Return (x, y) of the center of cell containing provided text 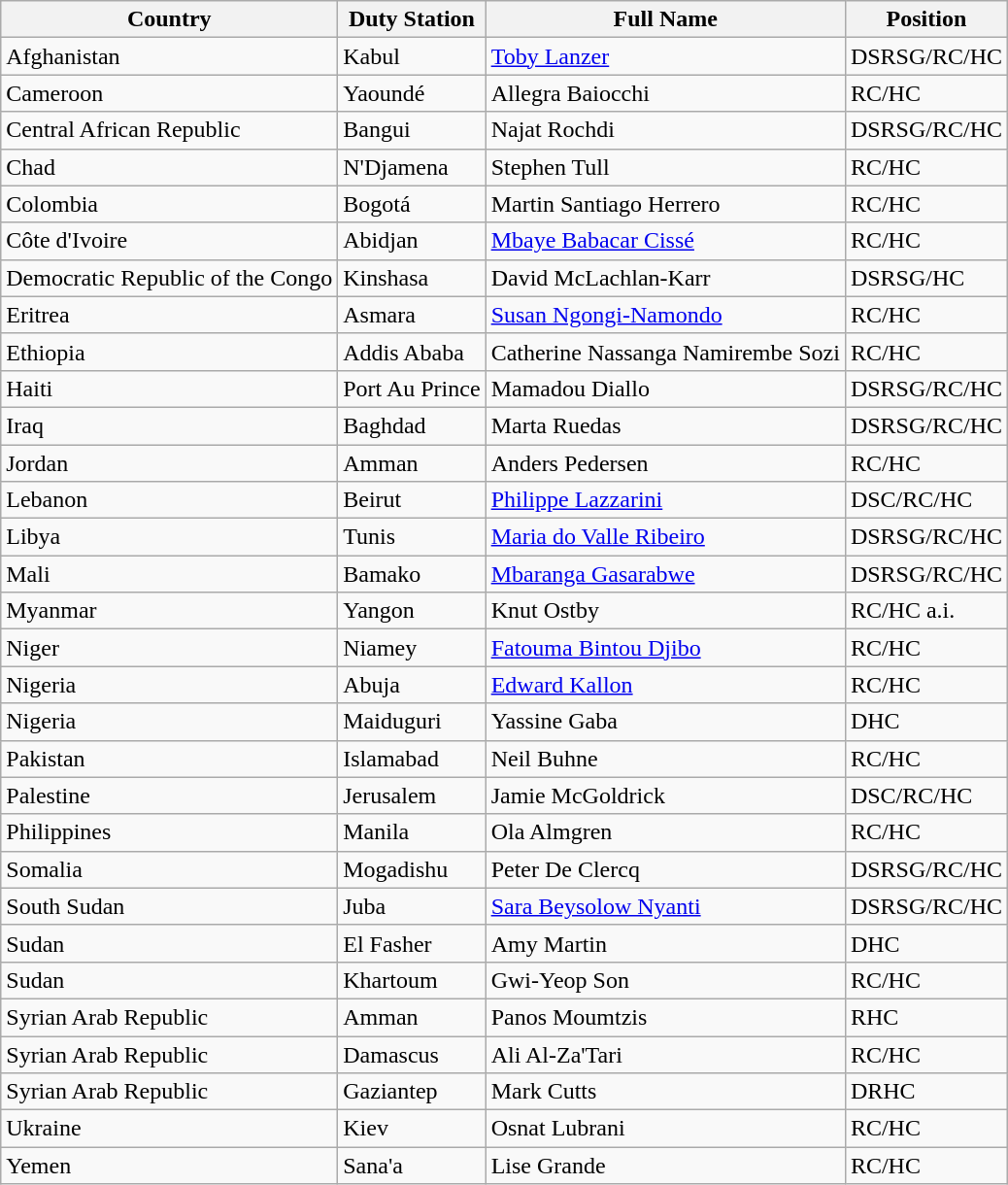
Peter De Clercq (665, 869)
Bogotá (412, 204)
Islamabad (412, 759)
Anders Pedersen (665, 463)
Sara Beysolow Nyanti (665, 906)
Knut Ostby (665, 611)
Gwi-Yeop Son (665, 980)
Neil Buhne (665, 759)
Kabul (412, 56)
Yangon (412, 611)
Maiduguri (412, 722)
Full Name (665, 19)
El Fasher (412, 943)
Position (926, 19)
Myanmar (169, 611)
Tunis (412, 537)
Côte d'Ivoire (169, 241)
Mamadou Diallo (665, 389)
Philippines (169, 832)
Country (169, 19)
David McLachlan-Karr (665, 278)
Beirut (412, 500)
Najat Rochdi (665, 130)
DRHC (926, 1092)
Susan Ngongi-Namondo (665, 315)
Central African Republic (169, 130)
Jerusalem (412, 796)
DSRSG/HC (926, 278)
Haiti (169, 389)
Kiev (412, 1129)
Allegra Baiocchi (665, 93)
Ola Almgren (665, 832)
Juba (412, 906)
RHC (926, 1017)
Duty Station (412, 19)
Catherine Nassanga Namirembe Sozi (665, 352)
Port Au Prince (412, 389)
Marta Ruedas (665, 425)
Mark Cutts (665, 1092)
Gaziantep (412, 1092)
Mogadishu (412, 869)
Palestine (169, 796)
Abidjan (412, 241)
Panos Moumtzis (665, 1017)
South Sudan (169, 906)
Sana'a (412, 1166)
Ali Al-Za'Tari (665, 1054)
Jordan (169, 463)
Maria do Valle Ribeiro (665, 537)
Damascus (412, 1054)
Amy Martin (665, 943)
Cameroon (169, 93)
Lebanon (169, 500)
Fatouma Bintou Djibo (665, 648)
Stephen Tull (665, 167)
Kinshasa (412, 278)
Colombia (169, 204)
Khartoum (412, 980)
Mbaranga Gasarabwe (665, 574)
Chad (169, 167)
Democratic Republic of the Congo (169, 278)
Addis Ababa (412, 352)
Yaoundé (412, 93)
Niger (169, 648)
Bangui (412, 130)
Eritrea (169, 315)
Jamie McGoldrick (665, 796)
Lise Grande (665, 1166)
Mali (169, 574)
Iraq (169, 425)
Ethiopia (169, 352)
RC/HC a.i. (926, 611)
Manila (412, 832)
Ukraine (169, 1129)
Martin Santiago Herrero (665, 204)
Toby Lanzer (665, 56)
Abuja (412, 685)
N'Djamena (412, 167)
Afghanistan (169, 56)
Yemen (169, 1166)
Yassine Gaba (665, 722)
Osnat Lubrani (665, 1129)
Pakistan (169, 759)
Libya (169, 537)
Philippe Lazzarini (665, 500)
Edward Kallon (665, 685)
Baghdad (412, 425)
Niamey (412, 648)
Asmara (412, 315)
Somalia (169, 869)
Bamako (412, 574)
Mbaye Babacar Cissé (665, 241)
